Locate the cell with the specified text and output its [x, y] center coordinate. 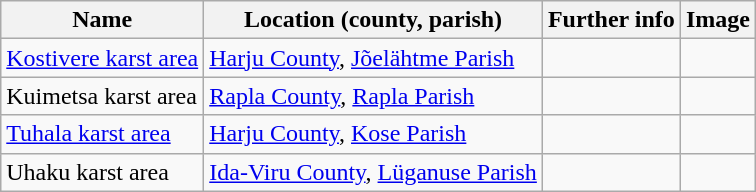
Further info [611, 20]
Image [718, 20]
Harju County, Jõelähtme Parish [374, 58]
Harju County, Kose Parish [374, 134]
Uhaku karst area [102, 172]
Location (county, parish) [374, 20]
Kuimetsa karst area [102, 96]
Rapla County, Rapla Parish [374, 96]
Kostivere karst area [102, 58]
Name [102, 20]
Tuhala karst area [102, 134]
Ida-Viru County, Lüganuse Parish [374, 172]
